Search for the cell housing the specified text and yield its (X, Y) center coordinate. 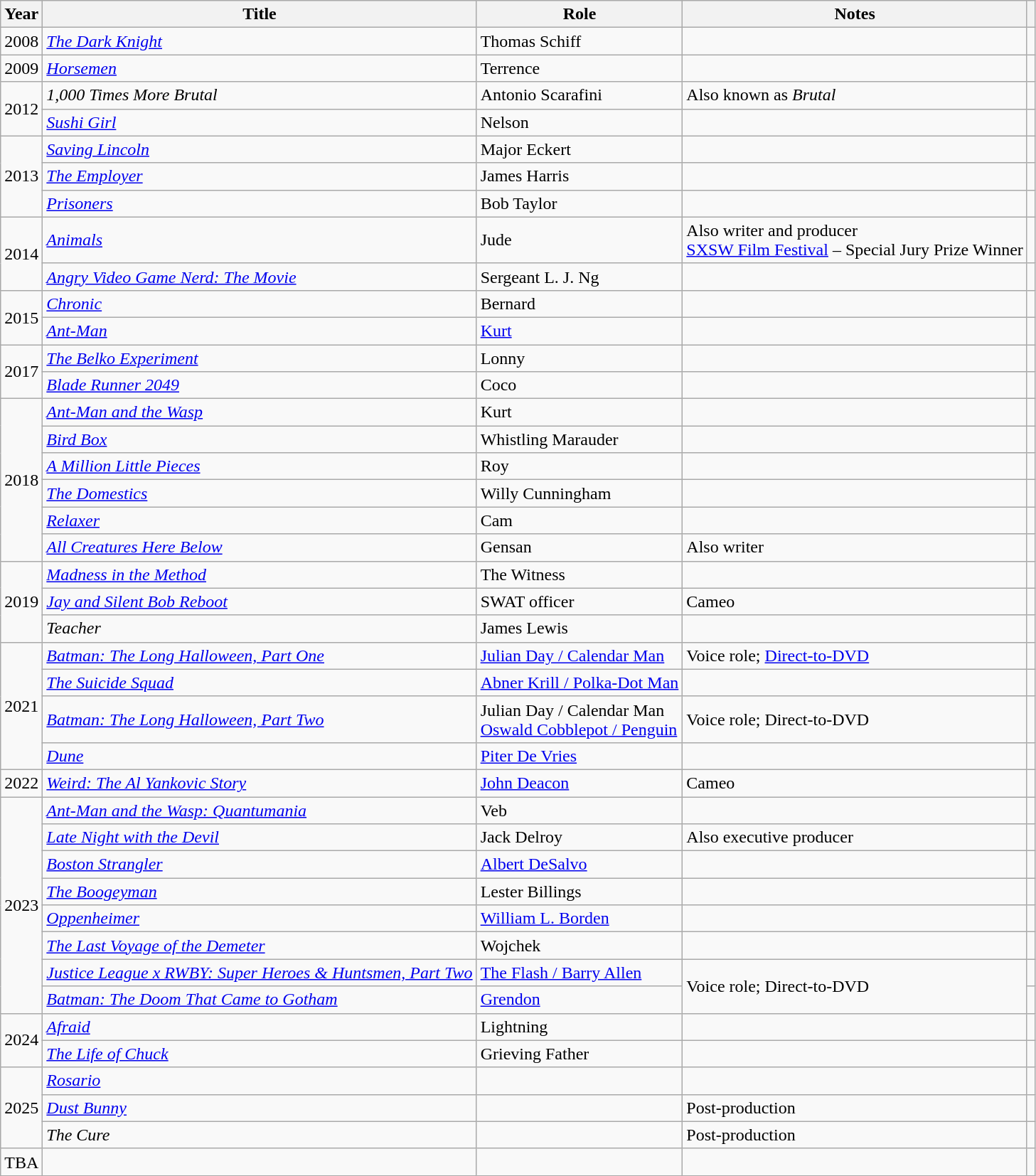
Abner Krill / Polka-Dot Man (580, 683)
Grieving Father (580, 1054)
Dust Bunny (260, 1108)
Albert DeSalvo (580, 865)
Animals (260, 240)
Dune (260, 756)
2014 (21, 253)
Rosario (260, 1081)
2023 (21, 904)
The Belko Experiment (260, 358)
The Dark Knight (260, 41)
Lester Billings (580, 892)
The Boogeyman (260, 892)
Also writer (855, 547)
A Million Little Pieces (260, 466)
Roy (580, 466)
Angry Video Game Nerd: The Movie (260, 277)
John Deacon (580, 783)
Jay and Silent Bob Reboot (260, 602)
Notes (855, 14)
Ant-Man and the Wasp: Quantumania (260, 810)
Relaxer (260, 520)
TBA (21, 1162)
Ant-Man (260, 331)
Jude (580, 240)
Teacher (260, 629)
Weird: The Al Yankovic Story (260, 783)
Thomas Schiff (580, 41)
James Lewis (580, 629)
Julian Day / Calendar ManOswald Cobblepot / Penguin (580, 720)
Justice League x RWBY: Super Heroes & Huntsmen, Part Two (260, 973)
Terrence (580, 68)
The Last Voyage of the Demeter (260, 946)
Boston Strangler (260, 865)
Batman: The Long Halloween, Part One (260, 656)
Also executive producer (855, 838)
William L. Borden (580, 919)
Chronic (260, 304)
2018 (21, 480)
Saving Lincoln (260, 149)
Gensan (580, 547)
2008 (21, 41)
2012 (21, 109)
Nelson (580, 122)
The Suicide Squad (260, 683)
2022 (21, 783)
Antonio Scarafini (580, 95)
Lightning (580, 1027)
Batman: The Doom That Came to Gotham (260, 1000)
Sergeant L. J. Ng (580, 277)
2021 (21, 705)
Also writer and producerSXSW Film Festival – Special Jury Prize Winner (855, 240)
Year (21, 14)
Oppenheimer (260, 919)
Blade Runner 2049 (260, 385)
1,000 Times More Brutal (260, 95)
Also known as Brutal (855, 95)
Horsemen (260, 68)
Madness in the Method (260, 574)
2025 (21, 1108)
The Witness (580, 574)
Ant-Man and the Wasp (260, 412)
Willy Cunningham (580, 493)
2017 (21, 371)
Cam (580, 520)
The Life of Chuck (260, 1054)
SWAT officer (580, 602)
Late Night with the Devil (260, 838)
All Creatures Here Below (260, 547)
Bob Taylor (580, 203)
The Domestics (260, 493)
Major Eckert (580, 149)
Lonny (580, 358)
Sushi Girl (260, 122)
Jack Delroy (580, 838)
Prisoners (260, 203)
2019 (21, 602)
Grendon (580, 1000)
Title (260, 14)
Wojchek (580, 946)
Julian Day / Calendar Man (580, 656)
Role (580, 14)
2013 (21, 176)
The Employer (260, 176)
James Harris (580, 176)
2024 (21, 1040)
2009 (21, 68)
Bernard (580, 304)
Piter De Vries (580, 756)
2015 (21, 317)
Coco (580, 385)
Veb (580, 810)
The Cure (260, 1135)
Whistling Marauder (580, 439)
Afraid (260, 1027)
Batman: The Long Halloween, Part Two (260, 720)
The Flash / Barry Allen (580, 973)
Bird Box (260, 439)
